For the text-containing cell, return its midpoint in (X, Y) coordinate format. 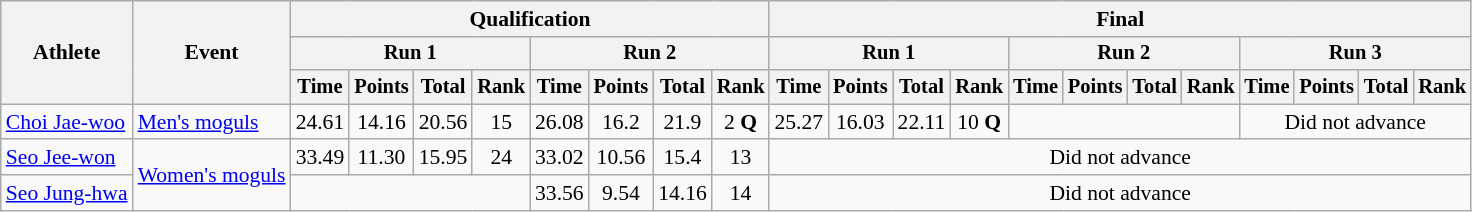
Qualification (530, 19)
Athlete (67, 52)
33.49 (320, 158)
Final (1120, 19)
16.03 (860, 122)
Women's moguls (212, 176)
14 (741, 193)
26.08 (560, 122)
33.02 (560, 158)
25.27 (798, 122)
10 Q (979, 122)
2 Q (741, 122)
11.30 (381, 158)
15.4 (682, 158)
Run 3 (1354, 54)
Choi Jae-woo (67, 122)
21.9 (682, 122)
15 (501, 122)
10.56 (621, 158)
Men's moguls (212, 122)
20.56 (444, 122)
Seo Jung-hwa (67, 193)
22.11 (922, 122)
Seo Jee-won (67, 158)
Event (212, 52)
16.2 (621, 122)
24 (501, 158)
33.56 (560, 193)
9.54 (621, 193)
13 (741, 158)
15.95 (444, 158)
24.61 (320, 122)
